For the text-containing cell, return its midpoint in (X, Y) coordinate format. 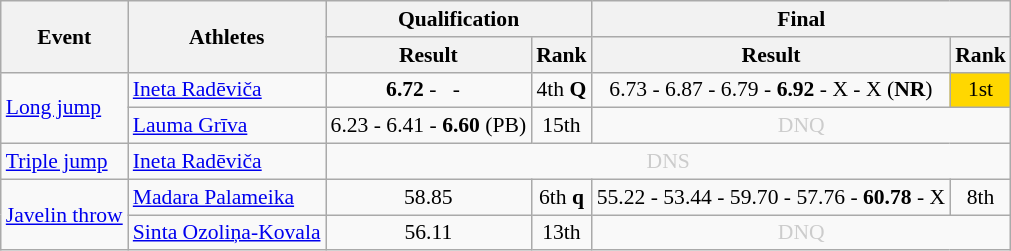
4th Q (562, 90)
Sinta Ozoliņa-Kovala (227, 233)
Javelin throw (64, 214)
Athletes (227, 36)
6.23 - 6.41 - 6.60 (PB) (429, 126)
58.85 (429, 197)
Final (802, 19)
1st (980, 90)
Lauma Grīva (227, 126)
Long jump (64, 108)
15th (562, 126)
6.73 - 6.87 - 6.79 - 6.92 - X - X (NR) (771, 90)
13th (562, 233)
55.22 - 53.44 - 59.70 - 57.76 - 60.78 - X (771, 197)
8th (980, 197)
Qualification (459, 19)
Madara Palameika (227, 197)
6th q (562, 197)
56.11 (429, 233)
Event (64, 36)
Triple jump (64, 162)
6.72 - - (429, 90)
DNS (668, 162)
